Detect which cell encompasses the target text, then output its [X, Y] center coordinate. 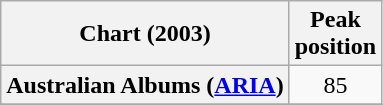
Australian Albums (ARIA) [145, 85]
Peakposition [335, 34]
85 [335, 85]
Chart (2003) [145, 34]
